Return the [X, Y] coordinate for the center point of the cell that contains the specified text.  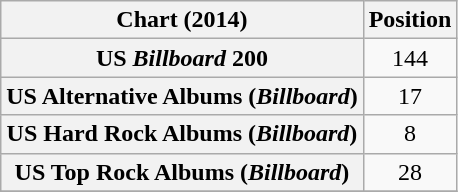
US Alternative Albums (Billboard) [182, 96]
US Billboard 200 [182, 58]
Chart (2014) [182, 20]
Position [410, 20]
US Top Rock Albums (Billboard) [182, 172]
US Hard Rock Albums (Billboard) [182, 134]
144 [410, 58]
8 [410, 134]
17 [410, 96]
28 [410, 172]
